Scan for the cell matching the given text and deliver its [X, Y] coordinate at center. 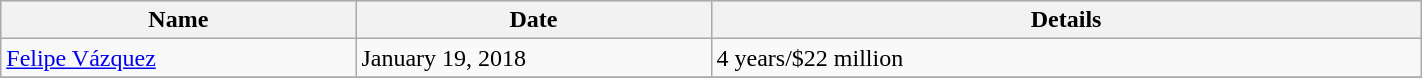
Date [534, 20]
4 years/$22 million [1066, 58]
Felipe Vázquez [178, 58]
January 19, 2018 [534, 58]
Details [1066, 20]
Name [178, 20]
